Detect which cell encompasses the target text, then output its [X, Y] center coordinate. 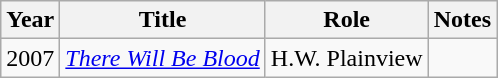
Title [162, 20]
H.W. Plainview [346, 58]
Notes [462, 20]
Year [30, 20]
Role [346, 20]
2007 [30, 58]
There Will Be Blood [162, 58]
